Determine the [x, y] coordinate at the center of the cell enclosing the given text.  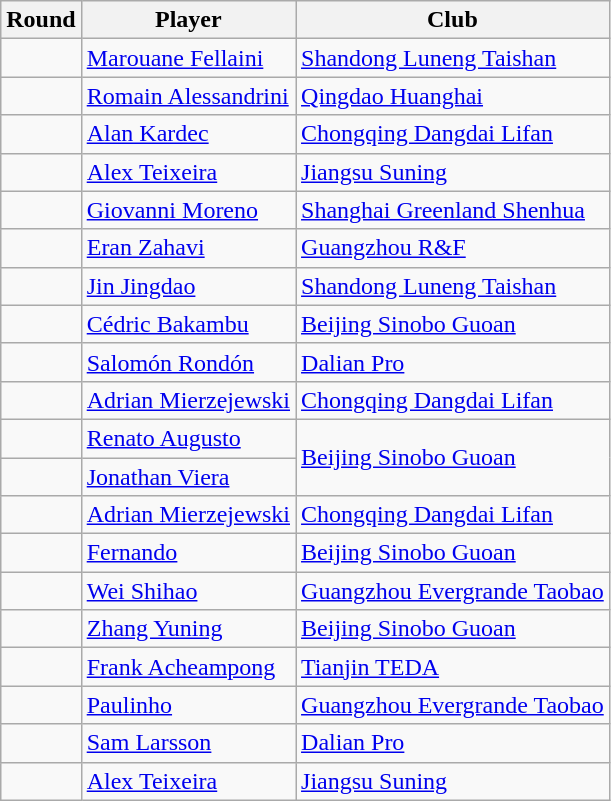
Zhang Yuning [188, 629]
Shanghai Greenland Shenhua [453, 210]
Club [453, 20]
Jin Jingdao [188, 286]
Player [188, 20]
Paulinho [188, 705]
Fernando [188, 553]
Marouane Fellaini [188, 58]
Qingdao Huanghai [453, 96]
Alan Kardec [188, 134]
Tianjin TEDA [453, 667]
Jonathan Viera [188, 477]
Wei Shihao [188, 591]
Frank Acheampong [188, 667]
Cédric Bakambu [188, 324]
Sam Larsson [188, 743]
Eran Zahavi [188, 248]
Salomón Rondón [188, 362]
Romain Alessandrini [188, 96]
Round [41, 20]
Renato Augusto [188, 438]
Guangzhou R&F [453, 248]
Giovanni Moreno [188, 210]
